Return the [X, Y] coordinate for the center point of the cell that contains the specified text.  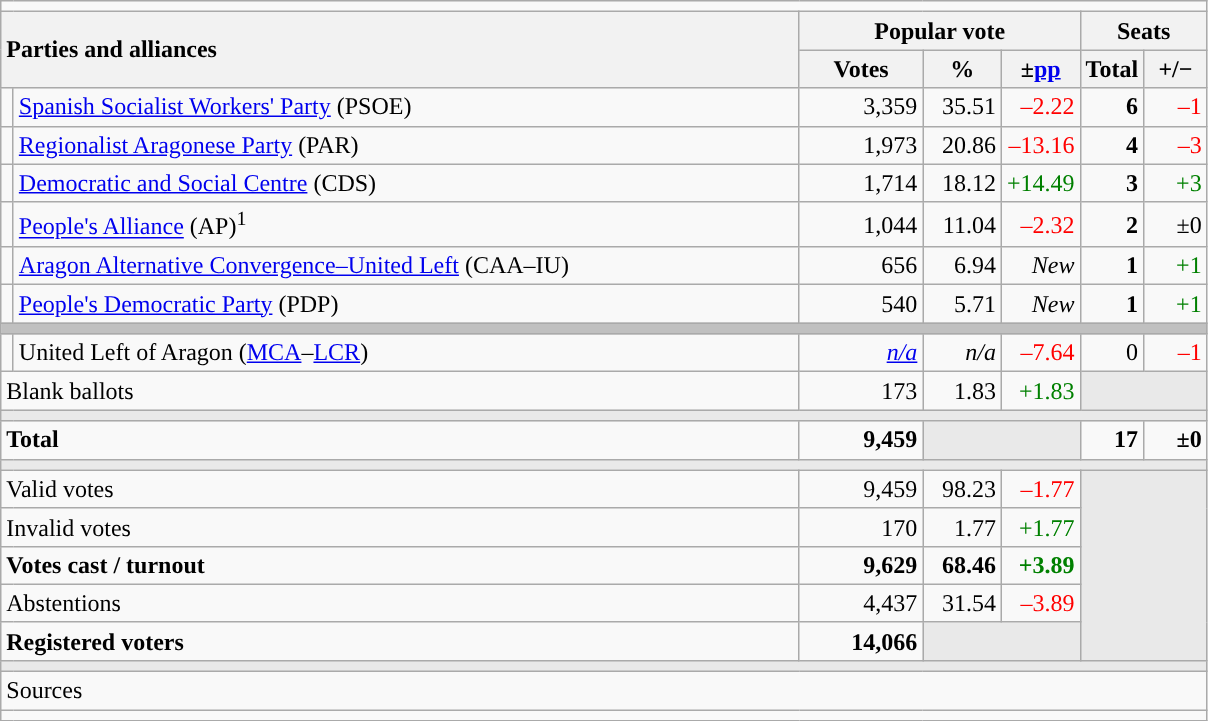
+1.83 [1040, 391]
17 [1112, 440]
United Left of Aragon (MCA–LCR) [406, 353]
98.23 [962, 489]
Votes cast / turnout [400, 565]
1.77 [962, 527]
Seats [1144, 31]
35.51 [962, 107]
–3 [1176, 145]
3 [1112, 183]
9,629 [861, 565]
Popular vote [940, 31]
3,359 [861, 107]
656 [861, 266]
68.46 [962, 565]
Invalid votes [400, 527]
4 [1112, 145]
±pp [1040, 69]
6.94 [962, 266]
% [962, 69]
1,714 [861, 183]
Valid votes [400, 489]
173 [861, 391]
2 [1112, 224]
Aragon Alternative Convergence–United Left (CAA–IU) [406, 266]
People's Alliance (AP)1 [406, 224]
+14.49 [1040, 183]
14,066 [861, 641]
1.83 [962, 391]
18.12 [962, 183]
+3.89 [1040, 565]
1,973 [861, 145]
–2.22 [1040, 107]
Democratic and Social Centre (CDS) [406, 183]
11.04 [962, 224]
31.54 [962, 603]
170 [861, 527]
+/− [1176, 69]
Blank ballots [400, 391]
+3 [1176, 183]
5.71 [962, 304]
–3.89 [1040, 603]
4,437 [861, 603]
Abstentions [400, 603]
20.86 [962, 145]
–13.16 [1040, 145]
Regionalist Aragonese Party (PAR) [406, 145]
+1.77 [1040, 527]
6 [1112, 107]
People's Democratic Party (PDP) [406, 304]
Spanish Socialist Workers' Party (PSOE) [406, 107]
Parties and alliances [400, 50]
0 [1112, 353]
Sources [604, 691]
–7.64 [1040, 353]
1,044 [861, 224]
–2.32 [1040, 224]
Votes [861, 69]
–1.77 [1040, 489]
Registered voters [400, 641]
540 [861, 304]
